Capture the cell that displays the provided text and extract its (x, y) central coordinate. 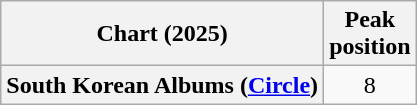
8 (370, 85)
Peakposition (370, 34)
Chart (2025) (162, 34)
South Korean Albums (Circle) (162, 85)
